Identify which cell holds the provided text, then report its [X, Y] central coordinate. 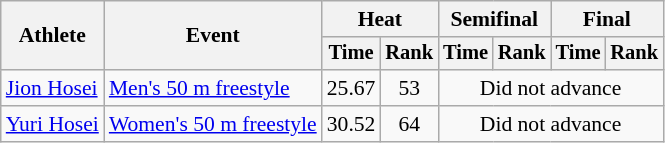
Heat [380, 19]
Athlete [52, 36]
Semifinal [494, 19]
25.67 [352, 88]
Men's 50 m freestyle [213, 88]
30.52 [352, 124]
Women's 50 m freestyle [213, 124]
64 [409, 124]
Yuri Hosei [52, 124]
Jion Hosei [52, 88]
Final [607, 19]
Event [213, 36]
53 [409, 88]
